Determine the (x, y) coordinate at the center of the cell enclosing the given text.  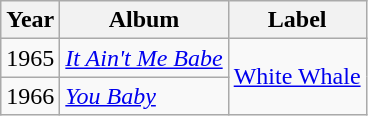
Label (297, 20)
It Ain't Me Babe (144, 58)
Year (30, 20)
Album (144, 20)
White Whale (297, 77)
1965 (30, 58)
1966 (30, 96)
You Baby (144, 96)
